Find where the given text appears and provide that cell's center as (x, y) coordinate. 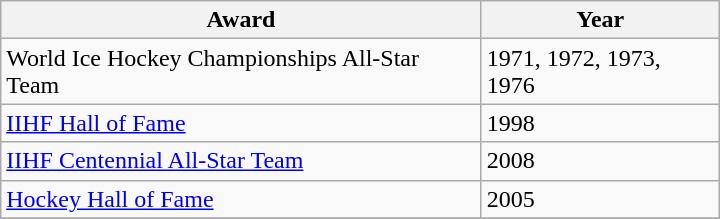
Hockey Hall of Fame (241, 199)
2005 (600, 199)
Year (600, 20)
IIHF Hall of Fame (241, 123)
IIHF Centennial All-Star Team (241, 161)
Award (241, 20)
World Ice Hockey Championships All-Star Team (241, 72)
1971, 1972, 1973, 1976 (600, 72)
2008 (600, 161)
1998 (600, 123)
